Identify which cell holds the provided text, then report its [X, Y] central coordinate. 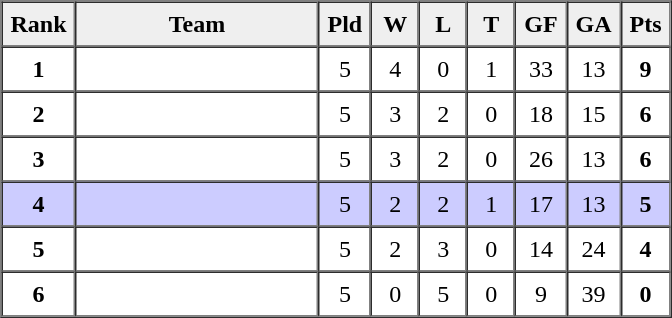
39 [594, 294]
GF [540, 24]
18 [540, 114]
33 [540, 68]
T [491, 24]
W [395, 24]
26 [540, 158]
Pld [346, 24]
L [443, 24]
14 [540, 248]
GA [594, 24]
Pts [646, 24]
24 [594, 248]
Team [198, 24]
15 [594, 114]
Rank [39, 24]
17 [540, 204]
